Locate the cell with the specified text and output its [X, Y] center coordinate. 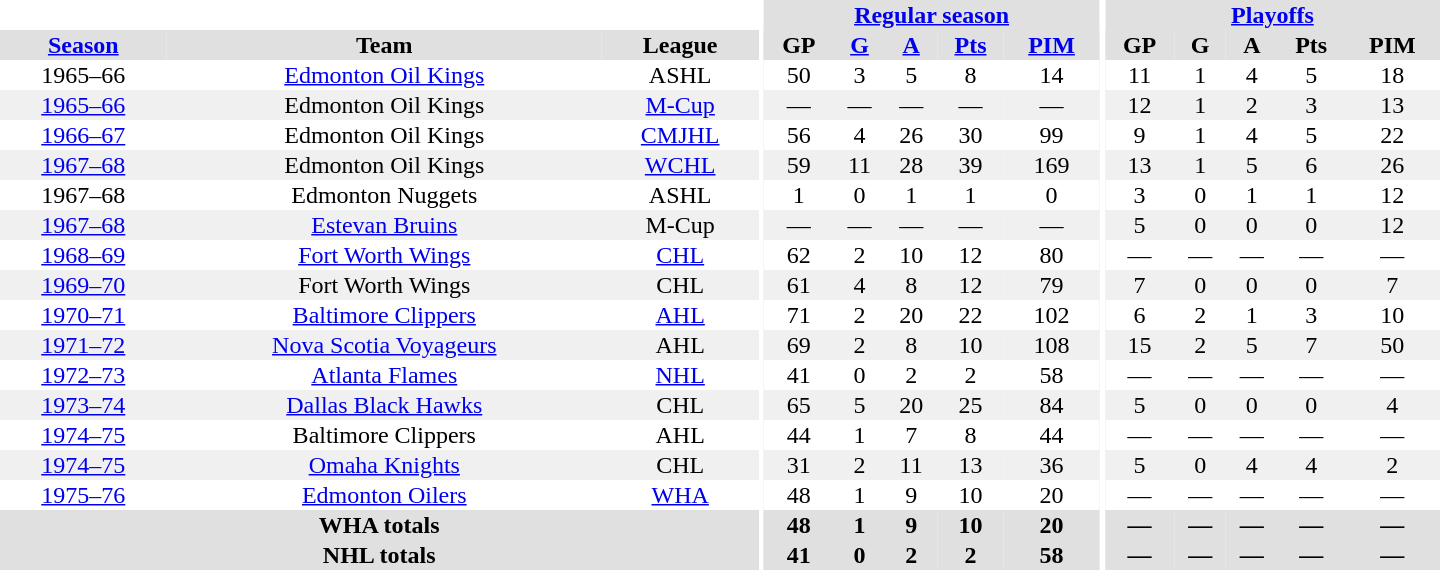
84 [1052, 405]
69 [799, 345]
Atlanta Flames [384, 375]
18 [1392, 75]
25 [970, 405]
Team [384, 45]
61 [799, 285]
102 [1052, 315]
WCHL [680, 165]
Season [84, 45]
Playoffs [1272, 15]
65 [799, 405]
99 [1052, 135]
108 [1052, 345]
1972–73 [84, 375]
15 [1140, 345]
14 [1052, 75]
NHL totals [379, 555]
59 [799, 165]
Edmonton Nuggets [384, 195]
28 [911, 165]
League [680, 45]
1973–74 [84, 405]
WHA [680, 495]
36 [1052, 465]
CMJHL [680, 135]
Nova Scotia Voyageurs [384, 345]
80 [1052, 255]
1971–72 [84, 345]
1969–70 [84, 285]
39 [970, 165]
NHL [680, 375]
30 [970, 135]
Estevan Bruins [384, 225]
31 [799, 465]
Regular season [932, 15]
62 [799, 255]
1970–71 [84, 315]
Omaha Knights [384, 465]
56 [799, 135]
79 [1052, 285]
1975–76 [84, 495]
71 [799, 315]
Edmonton Oilers [384, 495]
1968–69 [84, 255]
WHA totals [379, 525]
169 [1052, 165]
Dallas Black Hawks [384, 405]
1966–67 [84, 135]
